Provide the [X, Y] coordinate of the cell's center where the given text is located.  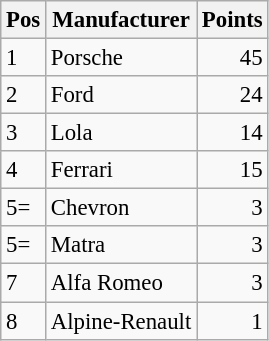
Matra [122, 245]
45 [232, 58]
14 [232, 133]
Porsche [122, 58]
Chevron [122, 208]
Ferrari [122, 170]
Alfa Romeo [122, 283]
4 [24, 170]
15 [232, 170]
Manufacturer [122, 20]
24 [232, 95]
Points [232, 20]
Ford [122, 95]
Lola [122, 133]
Alpine-Renault [122, 321]
8 [24, 321]
2 [24, 95]
Pos [24, 20]
7 [24, 283]
